Find where the given text appears and provide that cell's center as (x, y) coordinate. 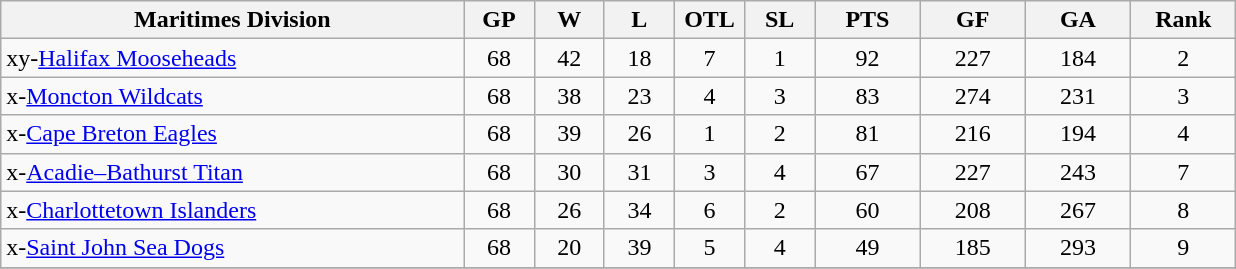
x-Saint John Sea Dogs (232, 248)
30 (569, 172)
PTS (868, 20)
184 (1078, 58)
194 (1078, 134)
60 (868, 210)
34 (639, 210)
8 (1184, 210)
SL (780, 20)
293 (1078, 248)
x-Moncton Wildcats (232, 96)
267 (1078, 210)
GA (1078, 20)
x-Cape Breton Eagles (232, 134)
x-Charlottetown Islanders (232, 210)
185 (972, 248)
23 (639, 96)
31 (639, 172)
Rank (1184, 20)
20 (569, 248)
Maritimes Division (232, 20)
GF (972, 20)
xy-Halifax Mooseheads (232, 58)
243 (1078, 172)
L (639, 20)
83 (868, 96)
92 (868, 58)
42 (569, 58)
49 (868, 248)
x-Acadie–Bathurst Titan (232, 172)
OTL (709, 20)
231 (1078, 96)
208 (972, 210)
GP (499, 20)
67 (868, 172)
6 (709, 210)
18 (639, 58)
274 (972, 96)
9 (1184, 248)
216 (972, 134)
38 (569, 96)
81 (868, 134)
5 (709, 248)
W (569, 20)
